From the cell containing the given text, extract its center point as (X, Y) coordinate. 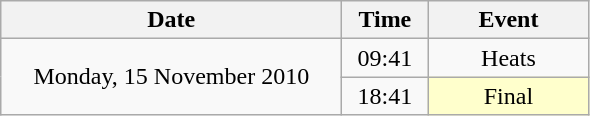
Event (508, 20)
09:41 (385, 58)
Heats (508, 58)
Date (172, 20)
Final (508, 96)
Time (385, 20)
Monday, 15 November 2010 (172, 77)
18:41 (385, 96)
